From the cell containing the given text, extract its center point as [x, y] coordinate. 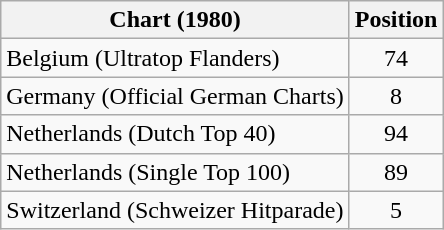
Germany (Official German Charts) [175, 96]
8 [396, 96]
Belgium (Ultratop Flanders) [175, 58]
74 [396, 58]
5 [396, 210]
94 [396, 134]
Switzerland (Schweizer Hitparade) [175, 210]
Netherlands (Dutch Top 40) [175, 134]
Netherlands (Single Top 100) [175, 172]
Position [396, 20]
Chart (1980) [175, 20]
89 [396, 172]
